From the cell containing the given text, extract its center point as [X, Y] coordinate. 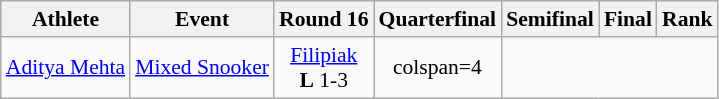
colspan=4 [438, 68]
Athlete [66, 19]
FilipiakL 1-3 [324, 68]
Semifinal [550, 19]
Quarterfinal [438, 19]
Rank [688, 19]
Mixed Snooker [202, 68]
Event [202, 19]
Aditya Mehta [66, 68]
Round 16 [324, 19]
Final [628, 19]
